From the cell containing the given text, extract its center point as [X, Y] coordinate. 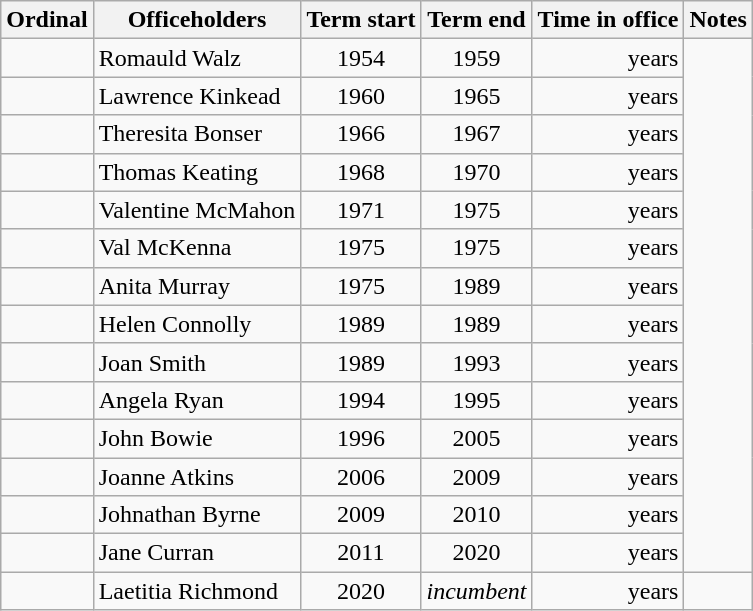
Romauld Walz [197, 58]
1966 [361, 134]
Anita Murray [197, 286]
Johnathan Byrne [197, 515]
1959 [476, 58]
Laetitia Richmond [197, 591]
1995 [476, 400]
Officeholders [197, 20]
Valentine McMahon [197, 210]
Jane Curran [197, 553]
Term start [361, 20]
1968 [361, 172]
John Bowie [197, 438]
Joanne Atkins [197, 477]
1967 [476, 134]
1993 [476, 362]
Term end [476, 20]
1960 [361, 96]
Joan Smith [197, 362]
Ordinal [47, 20]
1994 [361, 400]
Notes [718, 20]
2011 [361, 553]
1996 [361, 438]
2010 [476, 515]
1954 [361, 58]
1970 [476, 172]
Val McKenna [197, 248]
Helen Connolly [197, 324]
incumbent [476, 591]
Time in office [608, 20]
1971 [361, 210]
2006 [361, 477]
2005 [476, 438]
Theresita Bonser [197, 134]
Thomas Keating [197, 172]
Lawrence Kinkead [197, 96]
Angela Ryan [197, 400]
1965 [476, 96]
